Determine the (X, Y) coordinate at the center of the cell enclosing the given text.  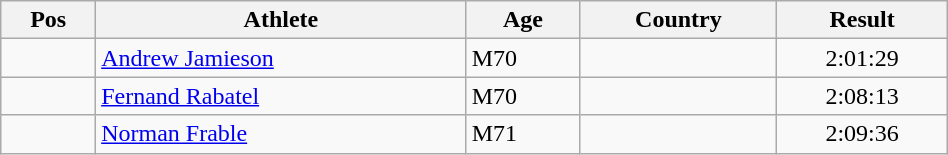
2:08:13 (862, 96)
2:01:29 (862, 58)
Andrew Jamieson (281, 58)
2:09:36 (862, 134)
Fernand Rabatel (281, 96)
Athlete (281, 20)
Age (523, 20)
M71 (523, 134)
Norman Frable (281, 134)
Country (678, 20)
Pos (48, 20)
Result (862, 20)
